Output the [x, y] coordinate of the center of the cell containing the given text.  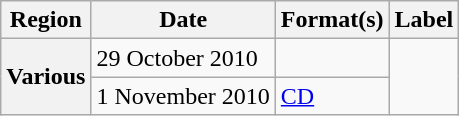
CD [332, 96]
Various [46, 77]
1 November 2010 [183, 96]
Label [424, 20]
Format(s) [332, 20]
Date [183, 20]
Region [46, 20]
29 October 2010 [183, 58]
